Extract the [x, y] coordinate from the center of the cell holding the provided text.  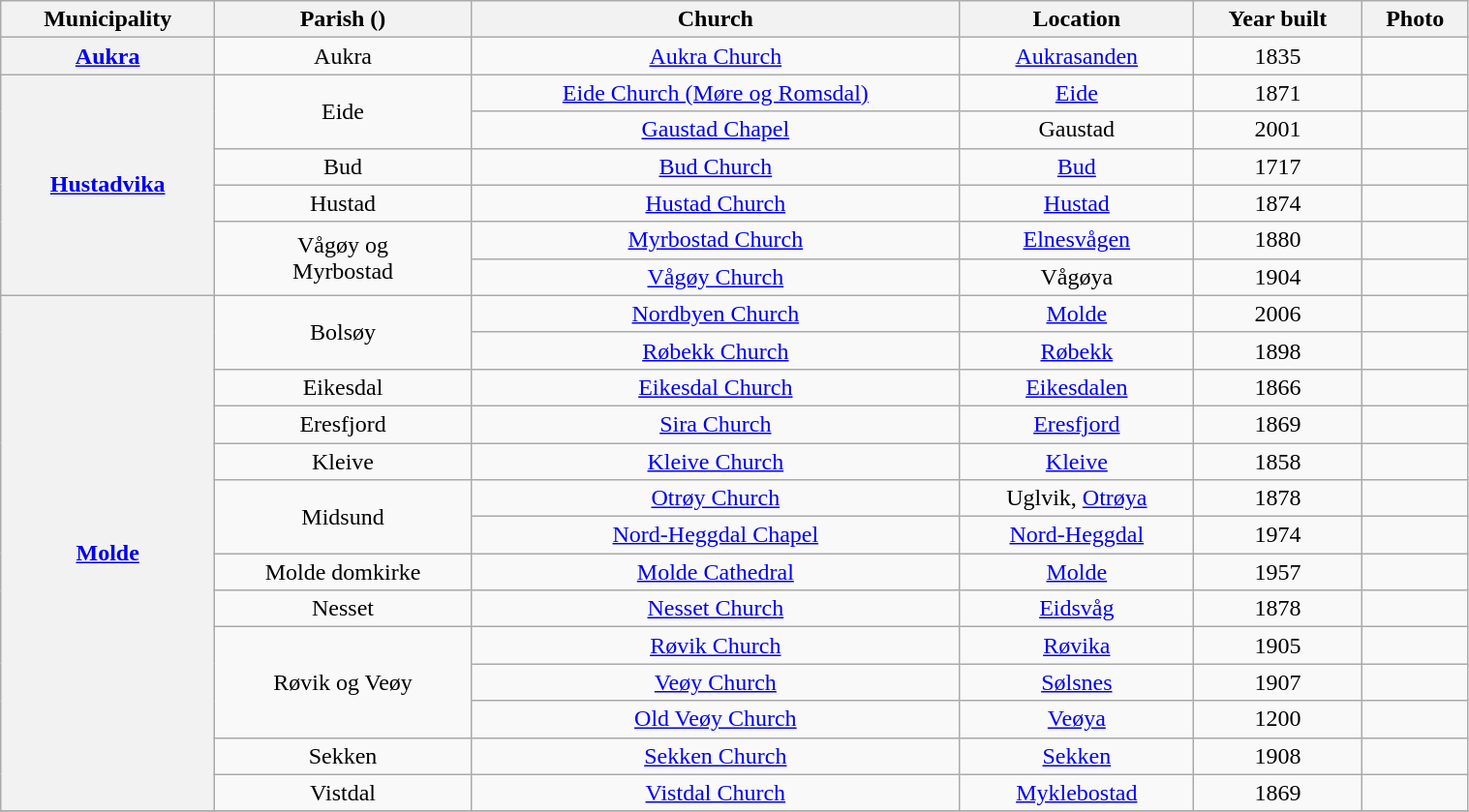
1898 [1277, 350]
Vistdal [343, 793]
Vågøy Church [717, 277]
Nord-Heggdal [1077, 535]
1717 [1277, 166]
2001 [1277, 130]
Røvika [1077, 646]
2006 [1277, 314]
Otrøy Church [717, 498]
Røbekk Church [717, 350]
Eikesdal Church [717, 387]
Location [1077, 19]
Bolsøy [343, 332]
Aukra Church [717, 56]
Bud Church [717, 166]
Year built [1277, 19]
1858 [1277, 462]
Photo [1415, 19]
1908 [1277, 756]
Nesset [343, 609]
Hustadvika [108, 185]
1871 [1277, 93]
1957 [1277, 572]
Veøya [1077, 719]
Gaustad [1077, 130]
Parish () [343, 19]
Vågøya [1077, 277]
1907 [1277, 682]
1866 [1277, 387]
Myrbostad Church [717, 240]
1880 [1277, 240]
Molde domkirke [343, 572]
Gaustad Chapel [717, 130]
Kleive Church [717, 462]
Uglvik, Otrøya [1077, 498]
Røvik og Veøy [343, 682]
Aukrasanden [1077, 56]
Røvik Church [717, 646]
Vågøy ogMyrbostad [343, 258]
1200 [1277, 719]
Eikesdalen [1077, 387]
1904 [1277, 277]
Nordbyen Church [717, 314]
1874 [1277, 203]
Midsund [343, 517]
Old Veøy Church [717, 719]
Church [717, 19]
Røbekk [1077, 350]
Sira Church [717, 424]
Eikesdal [343, 387]
Vistdal Church [717, 793]
1905 [1277, 646]
Municipality [108, 19]
Sekken Church [717, 756]
1835 [1277, 56]
Veøy Church [717, 682]
Nord-Heggdal Chapel [717, 535]
Myklebostad [1077, 793]
Elnesvågen [1077, 240]
1974 [1277, 535]
Eide Church (Møre og Romsdal) [717, 93]
Nesset Church [717, 609]
Hustad Church [717, 203]
Sølsnes [1077, 682]
Eidsvåg [1077, 609]
Molde Cathedral [717, 572]
